Search for the cell housing the specified text and yield its [x, y] center coordinate. 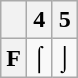
⌠ [39, 58]
5 [65, 20]
F [14, 58]
4 [39, 20]
⌡ [65, 58]
